Capture the cell that displays the provided text and extract its [x, y] central coordinate. 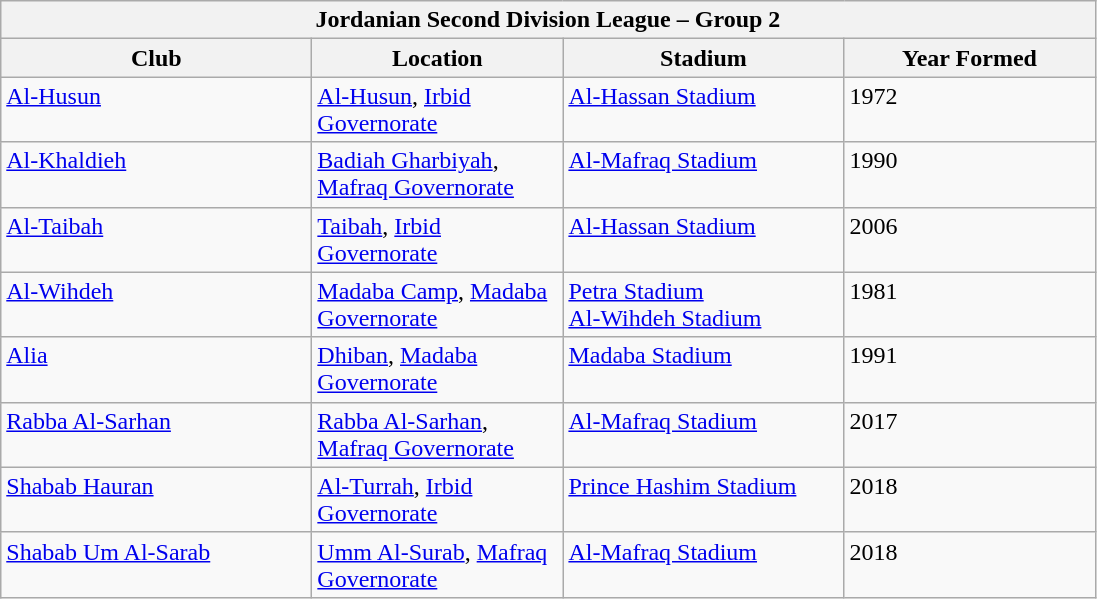
Al-Husun [156, 110]
1991 [970, 370]
Al-Khaldieh [156, 174]
Rabba Al-Sarhan, Mafraq Governorate [438, 434]
Shabab Um Al-Sarab [156, 564]
Club [156, 58]
Dhiban, Madaba Governorate [438, 370]
Petra StadiumAl-Wihdeh Stadium [704, 304]
Alia [156, 370]
Madaba Stadium [704, 370]
Shabab Hauran [156, 500]
Jordanian Second Division League – Group 2 [548, 20]
Al-Taibah [156, 240]
Umm Al-Surab, Mafraq Governorate [438, 564]
Al-Wihdeh [156, 304]
Rabba Al-Sarhan [156, 434]
2017 [970, 434]
Location [438, 58]
Badiah Gharbiyah, Mafraq Governorate [438, 174]
Al-Husun, Irbid Governorate [438, 110]
Prince Hashim Stadium [704, 500]
Al-Turrah, Irbid Governorate [438, 500]
2006 [970, 240]
Madaba Camp, Madaba Governorate [438, 304]
1981 [970, 304]
1972 [970, 110]
Stadium [704, 58]
1990 [970, 174]
Year Formed [970, 58]
Taibah, Irbid Governorate [438, 240]
